Capture the cell that displays the provided text and extract its [x, y] central coordinate. 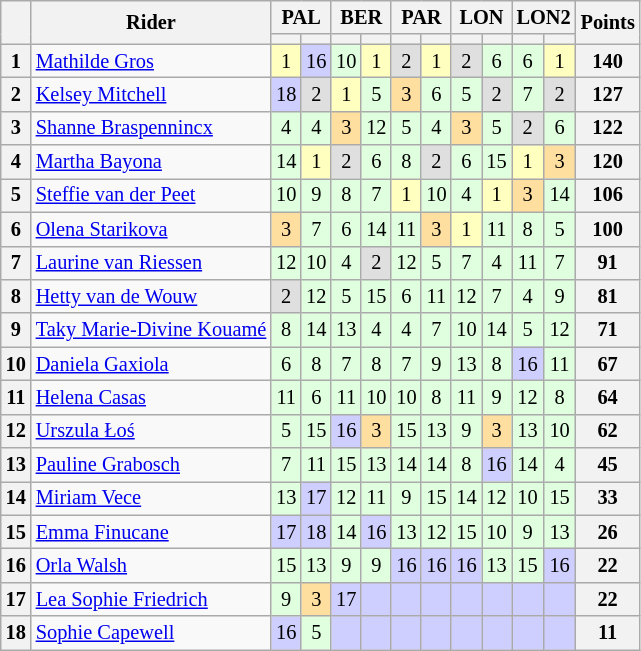
BER [361, 17]
Pauline Grabosch [151, 465]
Hetty van de Wouw [151, 296]
45 [608, 465]
Rider [151, 22]
26 [608, 532]
Olena Starikova [151, 229]
LON2 [544, 17]
120 [608, 162]
Shanne Braspennincx [151, 128]
106 [608, 195]
Martha Bayona [151, 162]
Daniela Gaxiola [151, 364]
Miriam Vece [151, 498]
Steffie van der Peet [151, 195]
Kelsey Mitchell [151, 94]
Helena Casas [151, 397]
62 [608, 431]
Mathilde Gros [151, 61]
LON [481, 17]
122 [608, 128]
Laurine van Riessen [151, 263]
140 [608, 61]
Sophie Capewell [151, 633]
Urszula Łoś [151, 431]
127 [608, 94]
67 [608, 364]
PAL [301, 17]
71 [608, 330]
33 [608, 498]
Points [608, 22]
Orla Walsh [151, 565]
64 [608, 397]
81 [608, 296]
100 [608, 229]
Taky Marie-Divine Kouamé [151, 330]
91 [608, 263]
PAR [421, 17]
Emma Finucane [151, 532]
Lea Sophie Friedrich [151, 599]
